Provide the [X, Y] coordinate of the cell's center where the given text is located.  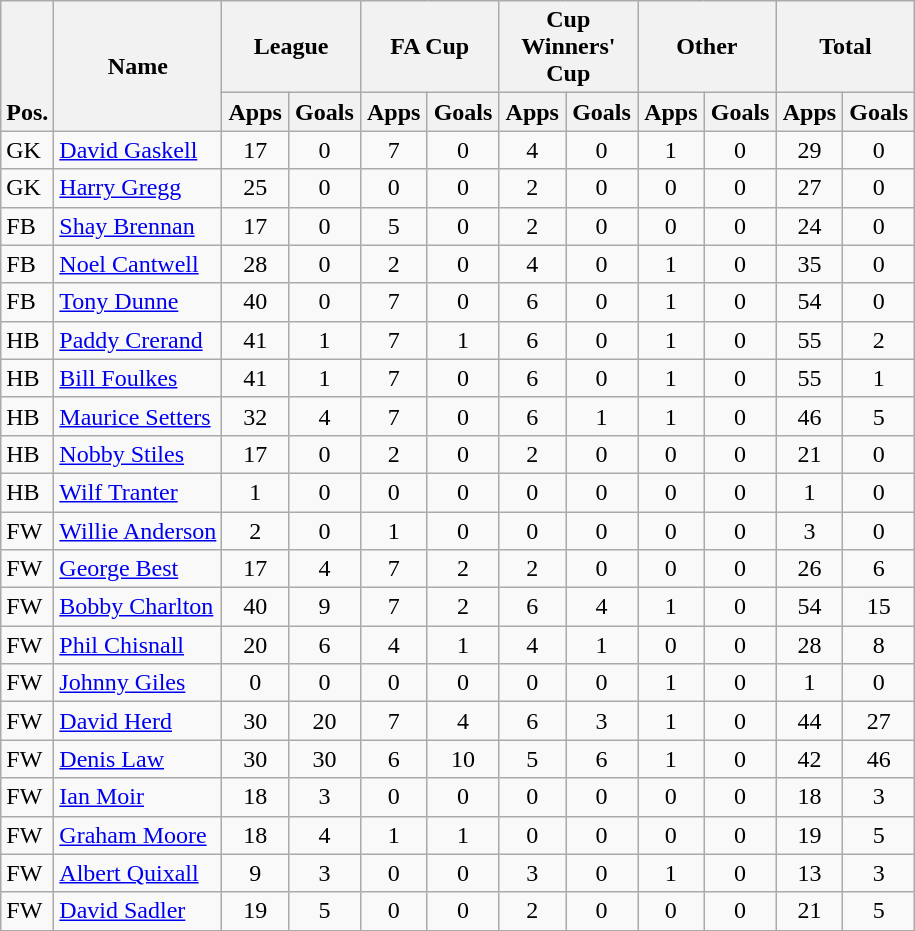
15 [879, 607]
Willie Anderson [138, 531]
8 [879, 645]
42 [810, 759]
Paddy Crerand [138, 340]
League [292, 47]
Ian Moir [138, 797]
Wilf Tranter [138, 492]
Johnny Giles [138, 683]
Harry Gregg [138, 188]
Bobby Charlton [138, 607]
25 [256, 188]
44 [810, 721]
Cup Winners' Cup [568, 47]
Graham Moore [138, 835]
Bill Foulkes [138, 378]
24 [810, 226]
FA Cup [430, 47]
Maurice Setters [138, 416]
13 [810, 873]
Phil Chisnall [138, 645]
10 [463, 759]
Nobby Stiles [138, 454]
Noel Cantwell [138, 264]
Shay Brennan [138, 226]
David Sadler [138, 911]
Total [846, 47]
Tony Dunne [138, 302]
32 [256, 416]
35 [810, 264]
29 [810, 150]
Denis Law [138, 759]
Other [708, 47]
David Herd [138, 721]
David Gaskell [138, 150]
Albert Quixall [138, 873]
Pos. [28, 66]
26 [810, 569]
George Best [138, 569]
Name [138, 66]
